Extract the (x, y) coordinate from the center of the cell holding the provided text.  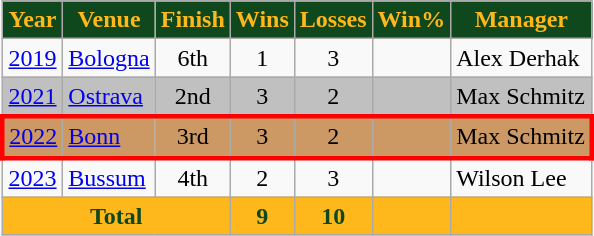
4th (192, 178)
Win% (412, 20)
Wilson Lee (522, 178)
10 (333, 216)
Bologna (109, 58)
2nd (192, 97)
Alex Derhak (522, 58)
9 (262, 216)
6th (192, 58)
Ostrava (109, 97)
2022 (32, 136)
Manager (522, 20)
Wins (262, 20)
Bussum (109, 178)
Bonn (109, 136)
2023 (32, 178)
2019 (32, 58)
3rd (192, 136)
Total (116, 216)
2021 (32, 97)
Finish (192, 20)
Venue (109, 20)
Year (32, 20)
1 (262, 58)
Losses (333, 20)
